Locate the cell with the specified text and output its (x, y) center coordinate. 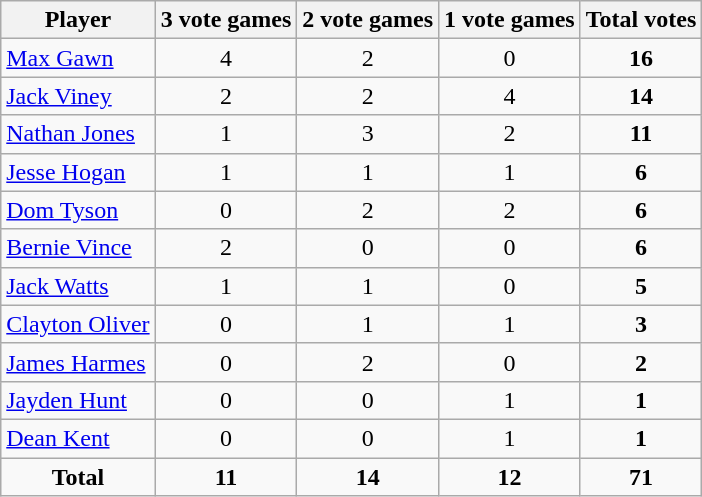
Total (78, 477)
James Harmes (78, 362)
1 vote games (510, 20)
Jack Viney (78, 96)
Player (78, 20)
Dean Kent (78, 438)
Total votes (641, 20)
5 (641, 286)
Jesse Hogan (78, 172)
16 (641, 58)
2 vote games (368, 20)
Clayton Oliver (78, 324)
Jack Watts (78, 286)
Nathan Jones (78, 134)
12 (510, 477)
Bernie Vince (78, 248)
Jayden Hunt (78, 400)
Max Gawn (78, 58)
71 (641, 477)
Dom Tyson (78, 210)
3 vote games (226, 20)
